From the cell containing the given text, extract its center point as [x, y] coordinate. 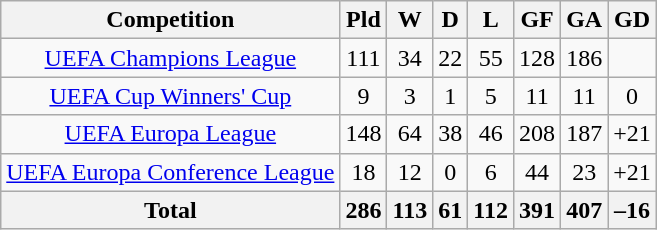
–16 [632, 210]
GF [538, 20]
148 [364, 134]
186 [584, 58]
128 [538, 58]
Pld [364, 20]
Competition [170, 20]
6 [491, 172]
208 [538, 134]
113 [410, 210]
34 [410, 58]
D [450, 20]
64 [410, 134]
111 [364, 58]
187 [584, 134]
55 [491, 58]
391 [538, 210]
3 [410, 96]
W [410, 20]
5 [491, 96]
38 [450, 134]
23 [584, 172]
GA [584, 20]
44 [538, 172]
22 [450, 58]
GD [632, 20]
UEFA Europa League [170, 134]
UEFA Cup Winners' Cup [170, 96]
9 [364, 96]
61 [450, 210]
12 [410, 172]
L [491, 20]
18 [364, 172]
46 [491, 134]
1 [450, 96]
286 [364, 210]
UEFA Champions League [170, 58]
UEFA Europa Conference League [170, 172]
112 [491, 210]
Total [170, 210]
407 [584, 210]
